Detect which cell encompasses the target text, then output its [X, Y] center coordinate. 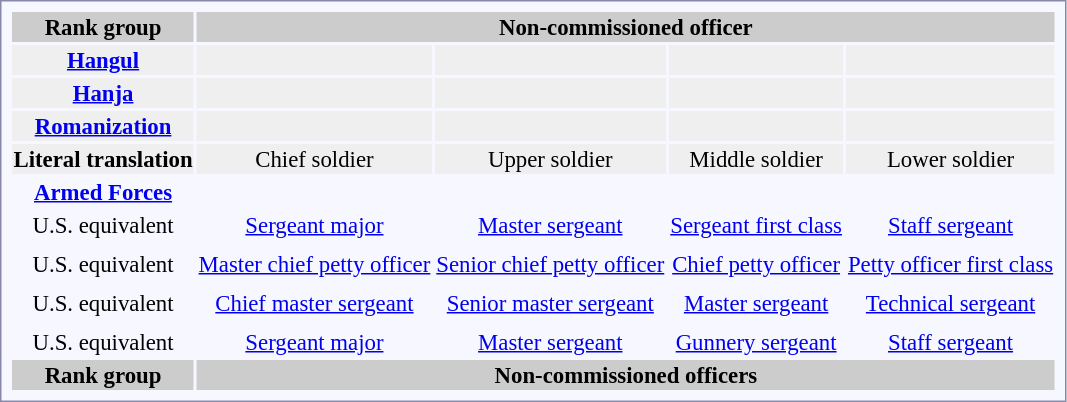
Romanization [103, 126]
Master chief petty officer [314, 264]
Hangul [103, 60]
Middle soldier [756, 159]
Armed Forces [103, 192]
Technical sergeant [950, 303]
Chief master sergeant [314, 303]
Petty officer first class [950, 264]
Sergeant first class [756, 225]
Chief petty officer [756, 264]
Chief soldier [314, 159]
Lower soldier [950, 159]
Hanja [103, 93]
Non-commissioned officers [626, 375]
Literal translation [103, 159]
Gunnery sergeant [756, 342]
Senior chief petty officer [550, 264]
Senior master sergeant [550, 303]
Non-commissioned officer [626, 27]
Upper soldier [550, 159]
